Find where the given text appears and provide that cell's center as [x, y] coordinate. 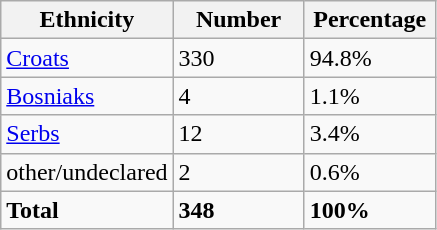
94.8% [370, 58]
Bosniaks [87, 96]
Ethnicity [87, 20]
1.1% [370, 96]
Croats [87, 58]
100% [370, 210]
2 [238, 172]
0.6% [370, 172]
Total [87, 210]
Percentage [370, 20]
4 [238, 96]
other/undeclared [87, 172]
Serbs [87, 134]
330 [238, 58]
12 [238, 134]
Number [238, 20]
3.4% [370, 134]
348 [238, 210]
